Provide the [x, y] coordinate of the cell's center where the given text is located.  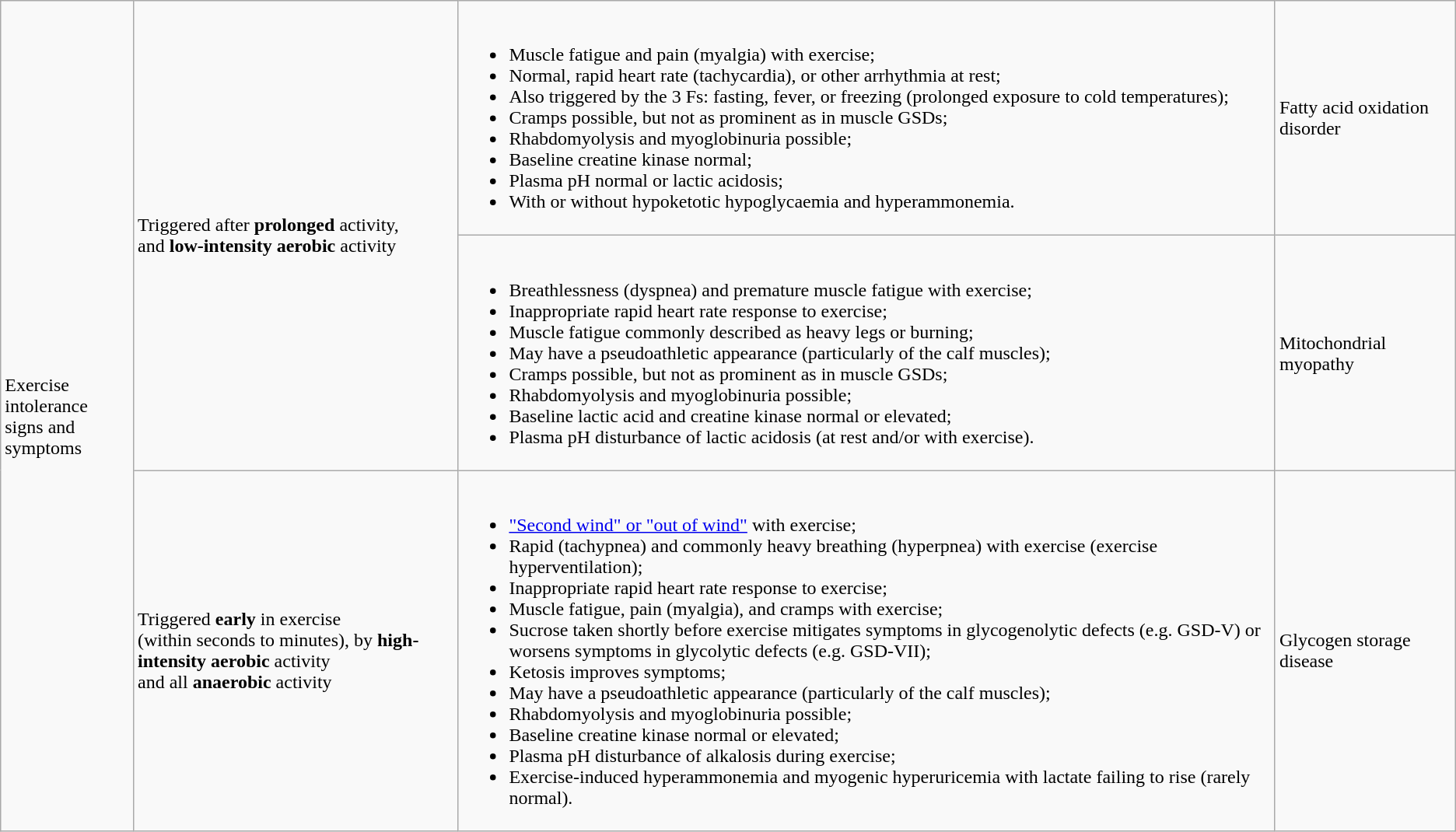
Exercise intolerancesigns and symptoms [67, 416]
Glycogen storage disease [1365, 651]
Fatty acid oxidation disorder [1365, 118]
Triggered after prolonged activity,and low-intensity aerobic activity [296, 236]
Mitochondrial myopathy [1365, 353]
Triggered early in exercise(within seconds to minutes), by high-intensity aerobic activityand all anaerobic activity [296, 651]
